Output the [X, Y] coordinate of the center of the cell containing the given text.  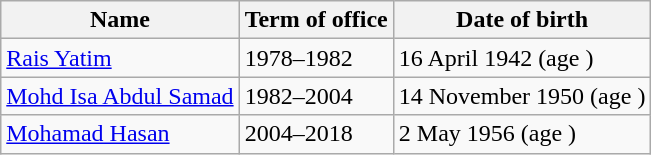
2 May 1956 (age ) [522, 134]
1982–2004 [316, 96]
16 April 1942 (age ) [522, 58]
Mohamad Hasan [120, 134]
Mohd Isa Abdul Samad [120, 96]
Term of office [316, 20]
2004–2018 [316, 134]
14 November 1950 (age ) [522, 96]
Name [120, 20]
1978–1982 [316, 58]
Rais Yatim [120, 58]
Date of birth [522, 20]
